Provide the (x, y) coordinate of the cell's center where the given text is located.  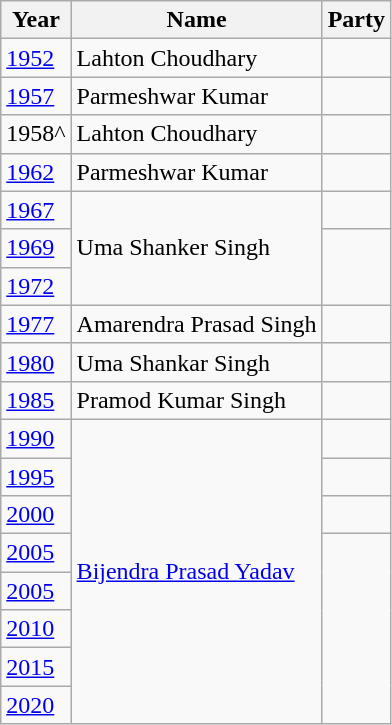
1985 (36, 400)
1990 (36, 438)
Amarendra Prasad Singh (196, 324)
1957 (36, 96)
2010 (36, 629)
1972 (36, 286)
2020 (36, 705)
Bijendra Prasad Yadav (196, 571)
Year (36, 20)
Pramod Kumar Singh (196, 400)
1962 (36, 172)
Uma Shankar Singh (196, 362)
Party (356, 20)
2000 (36, 515)
1980 (36, 362)
Uma Shanker Singh (196, 248)
1958^ (36, 134)
1977 (36, 324)
1967 (36, 210)
1969 (36, 248)
1952 (36, 58)
1995 (36, 477)
Name (196, 20)
2015 (36, 667)
